Scan for the cell matching the given text and deliver its [X, Y] coordinate at center. 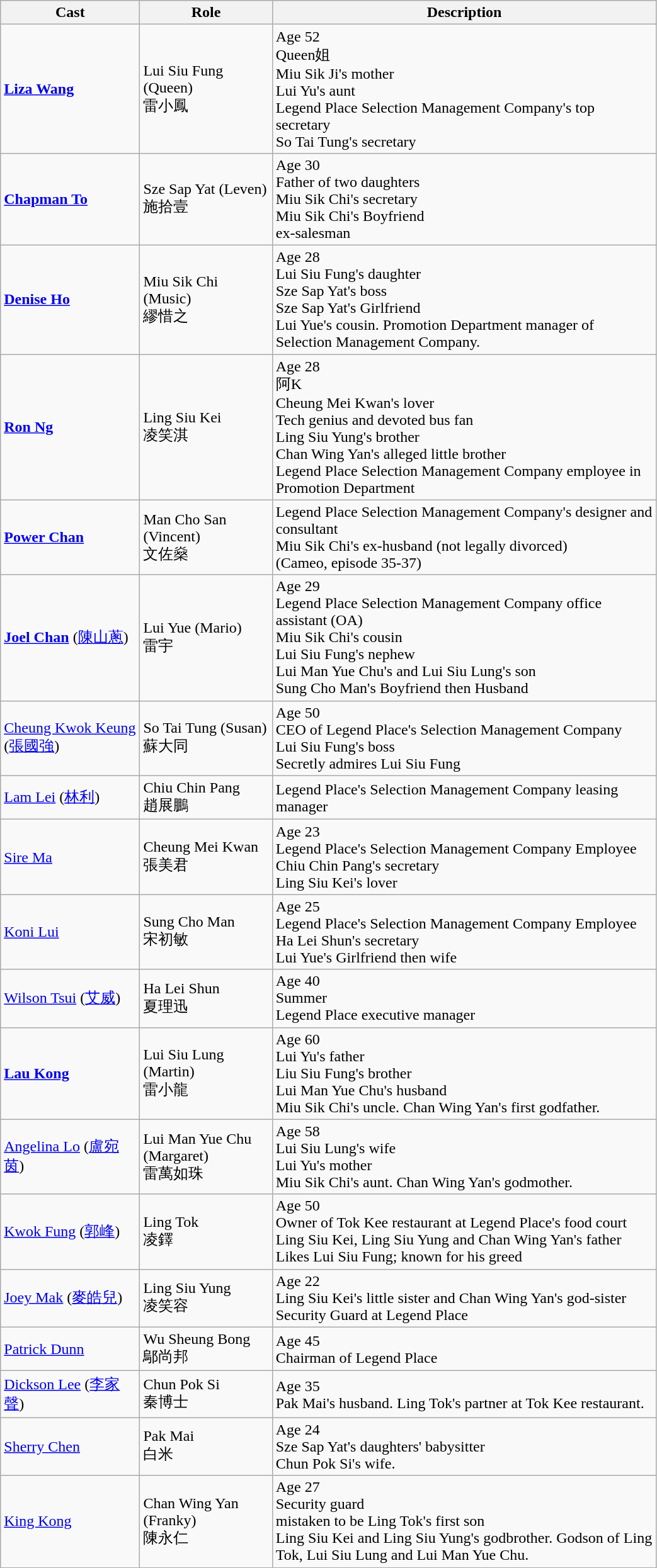
Age 30 Father of two daughters Miu Sik Chi's secretary Miu Sik Chi's Boyfriend ex-salesman [464, 199]
Chiu Chin Pang 趙展鵬 [206, 798]
Age 25Legend Place's Selection Management Company Employee Ha Lei Shun's secretary Lui Yue's Girlfriend then wife [464, 932]
Angelina Lo (盧宛茵) [71, 1157]
Wilson Tsui (艾威) [71, 998]
Dickson Lee (李家聲) [71, 1394]
Age 50 CEO of Legend Place's Selection Management Company Lui Siu Fung's boss Secretly admires Lui Siu Fung [464, 738]
Man Cho San (Vincent)文佐燊 [206, 538]
Lui Yue (Mario) 雷宇 [206, 638]
Chun Pok Si 秦博士 [206, 1394]
Sherry Chen [71, 1447]
Lam Lei (林利) [71, 798]
Ha Lei Shun 夏理迅 [206, 998]
Ling Tok 凌鐸 [206, 1231]
Age 23Legend Place's Selection Management Company Employee Chiu Chin Pang's secretary Ling Siu Kei's lover [464, 857]
Age 24 Sze Sap Yat's daughters' babysitter Chun Pok Si's wife. [464, 1447]
Legend Place's Selection Management Company leasing manager [464, 798]
Lui Siu Fung (Queen) 雷小鳳 [206, 89]
Sire Ma [71, 857]
Age 52Queen姐 Miu Sik Ji's mother Lui Yu's aunt Legend Place Selection Management Company's top secretary So Tai Tung's secretary [464, 89]
Lui Siu Lung (Martin) 雷小龍 [206, 1073]
Age 35 Pak Mai's husband. Ling Tok's partner at Tok Kee restaurant. [464, 1394]
Chapman To [71, 199]
Wu Sheung Bong 鄔尚邦 [206, 1349]
Joel Chan (陳山蔥) [71, 638]
Age 60 Lui Yu's father Liu Siu Fung's brother Lui Man Yue Chu's husband Miu Sik Chi's uncle. Chan Wing Yan's first godfather. [464, 1073]
Ling Siu Yung 凌笑容 [206, 1298]
Kwok Fung (郭峰) [71, 1231]
Role [206, 13]
Patrick Dunn [71, 1349]
Joey Mak (麥皓兒) [71, 1298]
Cheung Kwok Keung (張國強) [71, 738]
Power Chan [71, 538]
Age 22Ling Siu Kei's little sister and Chan Wing Yan's god-sister Security Guard at Legend Place [464, 1298]
Lui Man Yue Chu (Margaret) 雷萬如珠 [206, 1157]
Pak Mai 白米 [206, 1447]
Miu Sik Chi (Music) 繆惜之 [206, 300]
Sze Sap Yat (Leven) 施拾壹 [206, 199]
Chan Wing Yan (Franky) 陳永仁 [206, 1521]
Ling Siu Kei 凌笑淇 [206, 427]
Cheung Mei Kwan 張美君 [206, 857]
Koni Lui [71, 932]
Description [464, 13]
Liza Wang [71, 89]
Lau Kong [71, 1073]
Age 58 Lui Siu Lung's wife Lui Yu's mother Miu Sik Chi's aunt. Chan Wing Yan's godmother. [464, 1157]
Legend Place Selection Management Company's designer and consultantMiu Sik Chi's ex-husband (not legally divorced)(Cameo, episode 35-37) [464, 538]
Ron Ng [71, 427]
Denise Ho [71, 300]
Sung Cho Man 宋初敏 [206, 932]
Age 45Chairman of Legend Place [464, 1349]
Age 40Summer Legend Place executive manager [464, 998]
So Tai Tung (Susan) 蘇大同 [206, 738]
King Kong [71, 1521]
Cast [71, 13]
